Extract the (x, y) coordinate from the center of the cell holding the provided text.  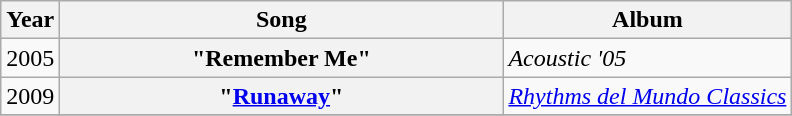
2009 (30, 96)
2005 (30, 58)
Rhythms del Mundo Classics (648, 96)
Acoustic '05 (648, 58)
Song (282, 20)
"Remember Me" (282, 58)
"Runaway" (282, 96)
Album (648, 20)
Year (30, 20)
